Pinpoint the cell where the given text exists, returning its (X, Y) midpoint coordinate. 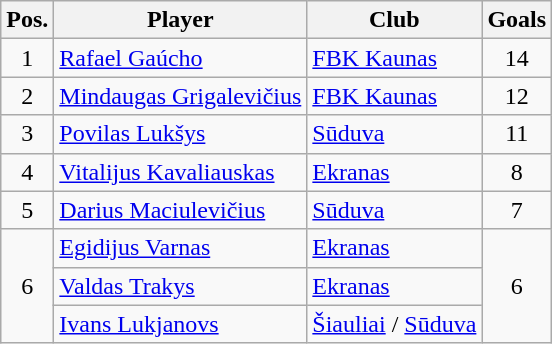
Šiauliai / Sūduva (394, 324)
Povilas Lukšys (180, 134)
Player (180, 20)
Club (394, 20)
14 (517, 58)
Mindaugas Grigalevičius (180, 96)
Pos. (28, 20)
3 (28, 134)
Vitalijus Kavaliauskas (180, 172)
5 (28, 210)
Darius Maciulevičius (180, 210)
7 (517, 210)
2 (28, 96)
4 (28, 172)
Rafael Gaúcho (180, 58)
12 (517, 96)
1 (28, 58)
11 (517, 134)
Egidijus Varnas (180, 248)
Ivans Lukjanovs (180, 324)
Goals (517, 20)
8 (517, 172)
Valdas Trakys (180, 286)
